Scan for the cell matching the given text and deliver its (x, y) coordinate at center. 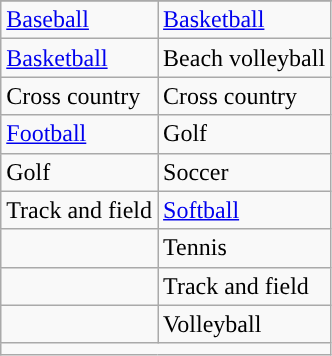
Volleyball (244, 324)
Football (80, 134)
Baseball (80, 20)
Tennis (244, 248)
Soccer (244, 172)
Beach volleyball (244, 58)
Softball (244, 210)
